Scan for the cell matching the given text and deliver its [X, Y] coordinate at center. 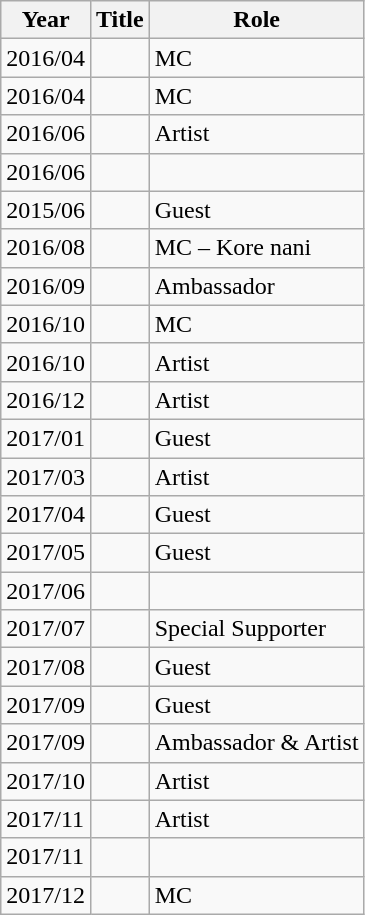
2017/03 [46, 477]
2017/01 [46, 438]
Role [256, 20]
2016/12 [46, 400]
Ambassador [256, 286]
Special Supporter [256, 629]
2017/08 [46, 667]
2017/06 [46, 591]
MC – Kore nani [256, 248]
2016/08 [46, 248]
2017/04 [46, 515]
Ambassador & Artist [256, 743]
2016/09 [46, 286]
2017/05 [46, 553]
Title [120, 20]
2017/12 [46, 895]
2017/10 [46, 781]
2015/06 [46, 210]
Year [46, 20]
2017/07 [46, 629]
